Return the (X, Y) coordinate for the center point of the cell that contains the specified text.  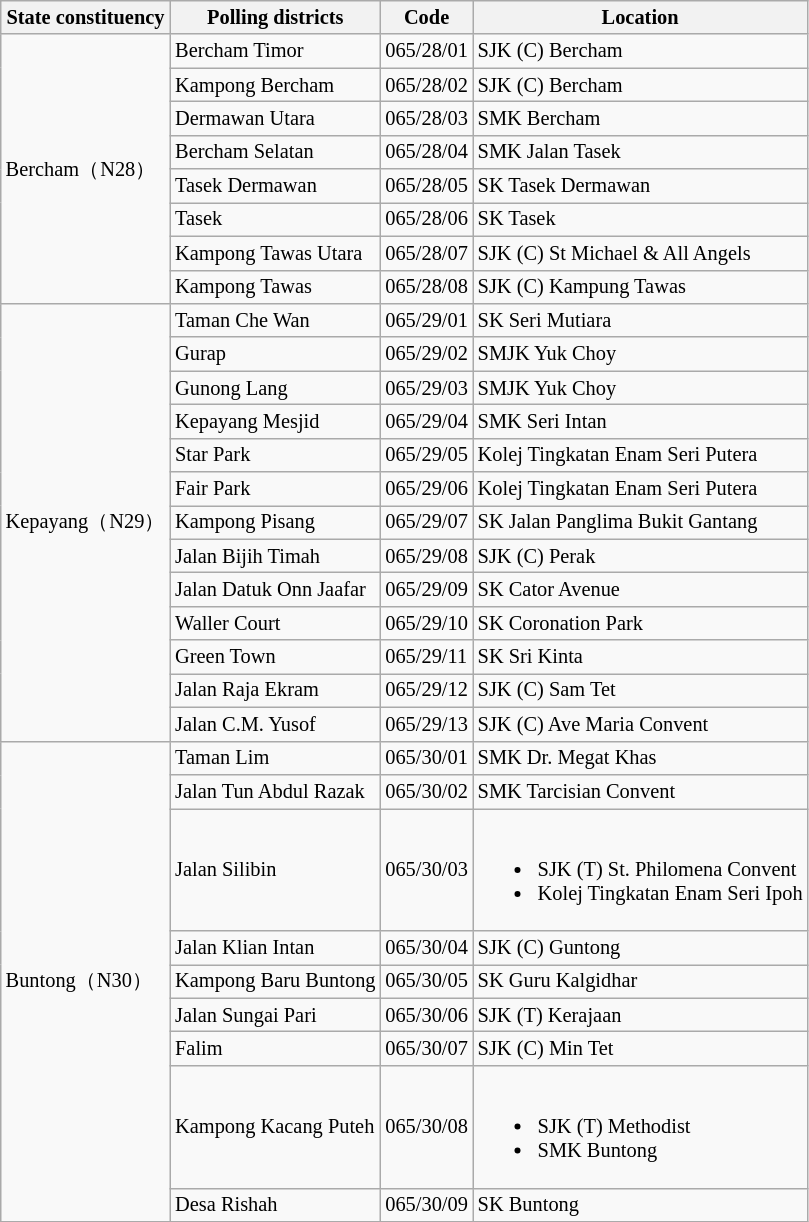
065/28/05 (426, 186)
Bercham Selatan (275, 152)
Kepayang Mesjid (275, 421)
065/30/07 (426, 1049)
Kampong Baru Buntong (275, 981)
SMK Bercham (640, 118)
065/29/05 (426, 455)
SK Tasek Dermawan (640, 186)
065/30/09 (426, 1205)
Tasek Dermawan (275, 186)
Jalan Raja Ekram (275, 690)
Kampong Tawas Utara (275, 253)
065/30/02 (426, 791)
SJK (T) St. Philomena ConventKolej Tingkatan Enam Seri Ipoh (640, 869)
SJK (C) Ave Maria Convent (640, 724)
Kampong Bercham (275, 85)
065/29/04 (426, 421)
065/30/08 (426, 1126)
065/29/10 (426, 623)
Kampong Tawas (275, 287)
Star Park (275, 455)
Tasek (275, 219)
065/28/02 (426, 85)
SK Sri Kinta (640, 657)
065/29/09 (426, 589)
Kampong Pisang (275, 522)
SMK Seri Intan (640, 421)
065/29/13 (426, 724)
065/29/12 (426, 690)
065/29/08 (426, 556)
Location (640, 17)
065/28/03 (426, 118)
SK Cator Avenue (640, 589)
065/29/02 (426, 354)
Desa Rishah (275, 1205)
065/29/06 (426, 489)
SMK Dr. Megat Khas (640, 758)
SJK (C) Min Tet (640, 1049)
065/29/11 (426, 657)
Falim (275, 1049)
Gunong Lang (275, 388)
Jalan Silibin (275, 869)
Code (426, 17)
Jalan Bijih Timah (275, 556)
Jalan Klian Intan (275, 948)
Dermawan Utara (275, 118)
Taman Lim (275, 758)
Bercham Timor (275, 51)
SMK Jalan Tasek (640, 152)
SK Coronation Park (640, 623)
Jalan Sungai Pari (275, 1015)
Bercham（N28） (86, 168)
SJK (C) St Michael & All Angels (640, 253)
SJK (C) Kampung Tawas (640, 287)
Jalan Tun Abdul Razak (275, 791)
065/28/06 (426, 219)
Buntong（N30） (86, 981)
SMK Tarcisian Convent (640, 791)
State constituency (86, 17)
065/28/04 (426, 152)
065/29/03 (426, 388)
SJK (C) Sam Tet (640, 690)
SK Guru Kalgidhar (640, 981)
065/28/08 (426, 287)
Jalan C.M. Yusof (275, 724)
SJK (T) Kerajaan (640, 1015)
Green Town (275, 657)
065/29/07 (426, 522)
Polling districts (275, 17)
Taman Che Wan (275, 320)
Kampong Kacang Puteh (275, 1126)
SK Tasek (640, 219)
SK Jalan Panglima Bukit Gantang (640, 522)
065/29/01 (426, 320)
Jalan Datuk Onn Jaafar (275, 589)
Waller Court (275, 623)
065/28/01 (426, 51)
SK Seri Mutiara (640, 320)
065/28/07 (426, 253)
065/30/06 (426, 1015)
065/30/03 (426, 869)
065/30/05 (426, 981)
SK Buntong (640, 1205)
Kepayang（N29） (86, 522)
065/30/01 (426, 758)
SJK (C) Guntong (640, 948)
Fair Park (275, 489)
SJK (T) MethodistSMK Buntong (640, 1126)
065/30/04 (426, 948)
SJK (C) Perak (640, 556)
Gurap (275, 354)
